Detect which cell encompasses the target text, then output its (x, y) center coordinate. 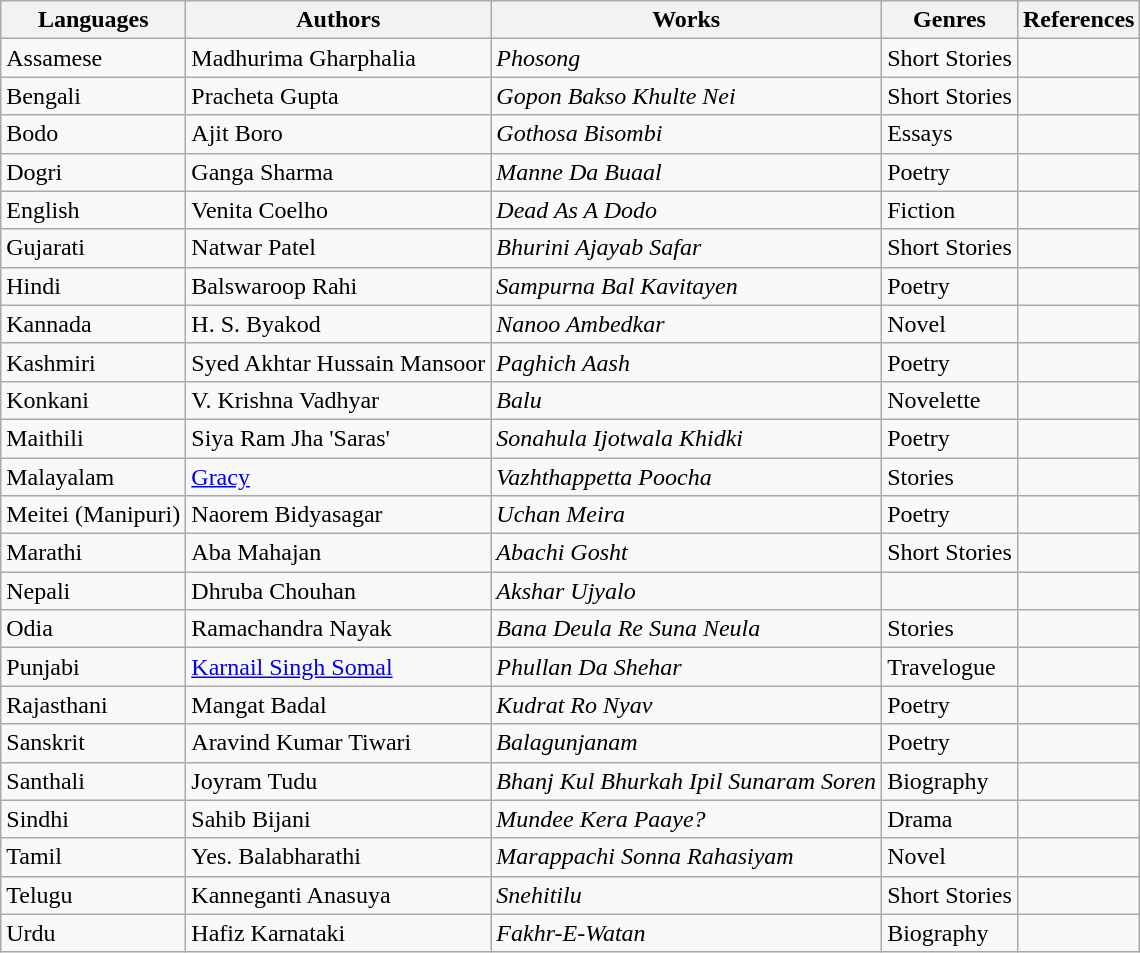
Bodo (94, 134)
Bana Deula Re Suna Neula (686, 629)
Kannada (94, 324)
Assamese (94, 58)
Dogri (94, 172)
Kashmiri (94, 362)
Sindhi (94, 819)
Novelette (950, 400)
Tamil (94, 857)
Ganga Sharma (338, 172)
V. Krishna Vadhyar (338, 400)
Bengali (94, 96)
Sahib Bijani (338, 819)
Drama (950, 819)
Joyram Tudu (338, 781)
Siya Ram Jha 'Saras' (338, 438)
Works (686, 20)
References (1078, 20)
Gracy (338, 477)
Aba Mahajan (338, 553)
Fakhr-E-Watan (686, 933)
Vazhthappetta Poocha (686, 477)
Sonahula Ijotwala Khidki (686, 438)
Mundee Kera Paaye? (686, 819)
Karnail Singh Somal (338, 667)
Manne Da Buaal (686, 172)
Nanoo Ambedkar (686, 324)
Rajasthani (94, 705)
Bhanj Kul Bhurkah Ipil Sunaram Soren (686, 781)
Sampurna Bal Kavitayen (686, 286)
Konkani (94, 400)
Phullan Da Shehar (686, 667)
Abachi Gosht (686, 553)
Naorem Bidyasagar (338, 515)
Meitei (Manipuri) (94, 515)
Odia (94, 629)
Ramachandra Nayak (338, 629)
Madhurima Gharphalia (338, 58)
Marappachi Sonna Rahasiyam (686, 857)
Uchan Meira (686, 515)
Authors (338, 20)
Natwar Patel (338, 248)
Pracheta Gupta (338, 96)
Punjabi (94, 667)
Kudrat Ro Nyav (686, 705)
Paghich Aash (686, 362)
Akshar Ujyalo (686, 591)
Gujarati (94, 248)
Balagunjanam (686, 743)
H. S. Byakod (338, 324)
Urdu (94, 933)
Yes. Balabharathi (338, 857)
Malayalam (94, 477)
Santhali (94, 781)
Balu (686, 400)
English (94, 210)
Marathi (94, 553)
Fiction (950, 210)
Ajit Boro (338, 134)
Dead As A Dodo (686, 210)
Travelogue (950, 667)
Venita Coelho (338, 210)
Gothosa Bisombi (686, 134)
Genres (950, 20)
Essays (950, 134)
Snehitilu (686, 895)
Kanneganti Anasuya (338, 895)
Languages (94, 20)
Syed Akhtar Hussain Mansoor (338, 362)
Dhruba Chouhan (338, 591)
Phosong (686, 58)
Bhurini Ajayab Safar (686, 248)
Hafiz Karnataki (338, 933)
Gopon Bakso Khulte Nei (686, 96)
Maithili (94, 438)
Sanskrit (94, 743)
Hindi (94, 286)
Aravind Kumar Tiwari (338, 743)
Mangat Badal (338, 705)
Balswaroop Rahi (338, 286)
Telugu (94, 895)
Nepali (94, 591)
